Extract the (X, Y) coordinate from the center of the cell holding the provided text.  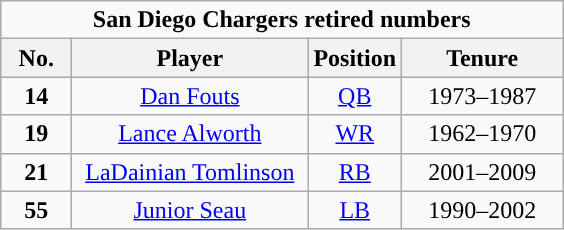
55 (36, 210)
RB (355, 172)
Lance Alworth (190, 134)
Position (355, 58)
21 (36, 172)
LB (355, 210)
QB (355, 96)
14 (36, 96)
San Diego Chargers retired numbers (282, 20)
1990–2002 (482, 210)
No. (36, 58)
LaDainian Tomlinson (190, 172)
Tenure (482, 58)
Dan Fouts (190, 96)
1962–1970 (482, 134)
Player (190, 58)
1973–1987 (482, 96)
2001–2009 (482, 172)
19 (36, 134)
WR (355, 134)
Junior Seau (190, 210)
